Provide the [x, y] coordinate of the cell's center where the given text is located.  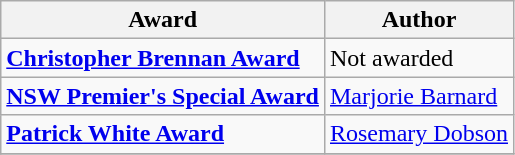
Author [418, 20]
NSW Premier's Special Award [163, 96]
Marjorie Barnard [418, 96]
Award [163, 20]
Rosemary Dobson [418, 134]
Not awarded [418, 58]
Christopher Brennan Award [163, 58]
Patrick White Award [163, 134]
